Extract the [X, Y] coordinate from the center of the cell holding the provided text.  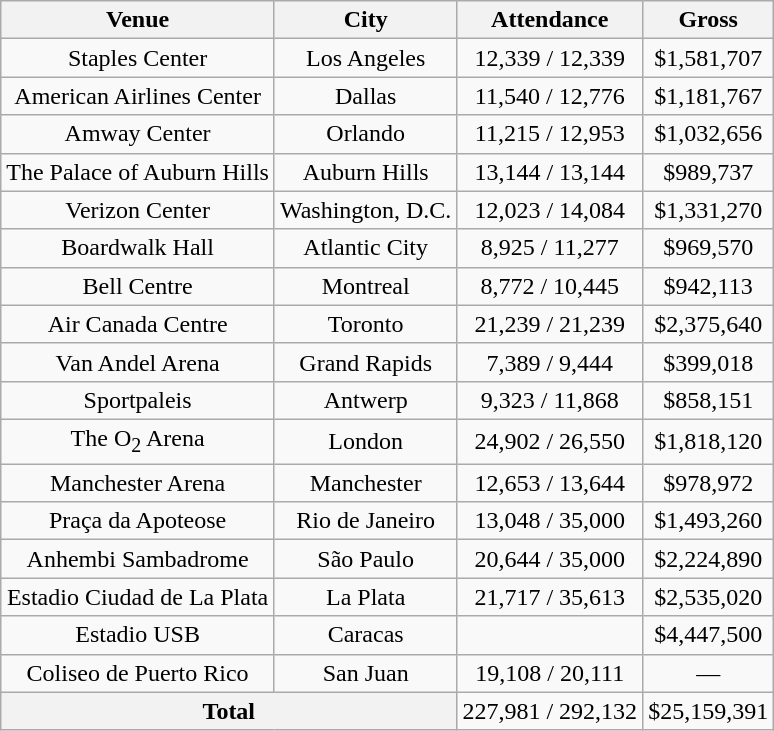
227,981 / 292,132 [550, 711]
Manchester [365, 483]
Los Angeles [365, 58]
$1,818,120 [708, 441]
Manchester Arena [138, 483]
Staples Center [138, 58]
9,323 / 11,868 [550, 400]
London [365, 441]
11,540 / 12,776 [550, 96]
São Paulo [365, 559]
20,644 / 35,000 [550, 559]
La Plata [365, 597]
Toronto [365, 324]
Grand Rapids [365, 362]
$2,375,640 [708, 324]
$942,113 [708, 286]
$858,151 [708, 400]
Estadio USB [138, 635]
San Juan [365, 673]
$969,570 [708, 248]
$978,972 [708, 483]
$25,159,391 [708, 711]
$989,737 [708, 172]
Verizon Center [138, 210]
Washington, D.C. [365, 210]
19,108 / 20,111 [550, 673]
$399,018 [708, 362]
— [708, 673]
$4,447,500 [708, 635]
24,902 / 26,550 [550, 441]
Gross [708, 20]
21,239 / 21,239 [550, 324]
$1,181,767 [708, 96]
13,144 / 13,144 [550, 172]
City [365, 20]
Venue [138, 20]
Bell Centre [138, 286]
Antwerp [365, 400]
The O2 Arena [138, 441]
Atlantic City [365, 248]
Auburn Hills [365, 172]
Amway Center [138, 134]
Praça da Apoteose [138, 521]
The Palace of Auburn Hills [138, 172]
$1,331,270 [708, 210]
13,048 / 35,000 [550, 521]
Total [229, 711]
Montreal [365, 286]
Coliseo de Puerto Rico [138, 673]
$1,493,260 [708, 521]
Dallas [365, 96]
Air Canada Centre [138, 324]
11,215 / 12,953 [550, 134]
$1,032,656 [708, 134]
American Airlines Center [138, 96]
Boardwalk Hall [138, 248]
8,925 / 11,277 [550, 248]
Van Andel Arena [138, 362]
Sportpaleis [138, 400]
7,389 / 9,444 [550, 362]
$1,581,707 [708, 58]
Orlando [365, 134]
Rio de Janeiro [365, 521]
12,339 / 12,339 [550, 58]
$2,535,020 [708, 597]
21,717 / 35,613 [550, 597]
Anhembi Sambadrome [138, 559]
12,023 / 14,084 [550, 210]
12,653 / 13,644 [550, 483]
Caracas [365, 635]
Estadio Ciudad de La Plata [138, 597]
8,772 / 10,445 [550, 286]
Attendance [550, 20]
$2,224,890 [708, 559]
